Return the [x, y] coordinate for the center point of the cell that contains the specified text.  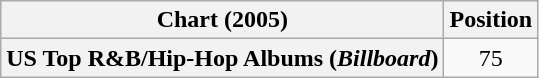
Chart (2005) [222, 20]
Position [491, 20]
75 [491, 58]
US Top R&B/Hip-Hop Albums (Billboard) [222, 58]
